Capture the cell that displays the provided text and extract its (x, y) central coordinate. 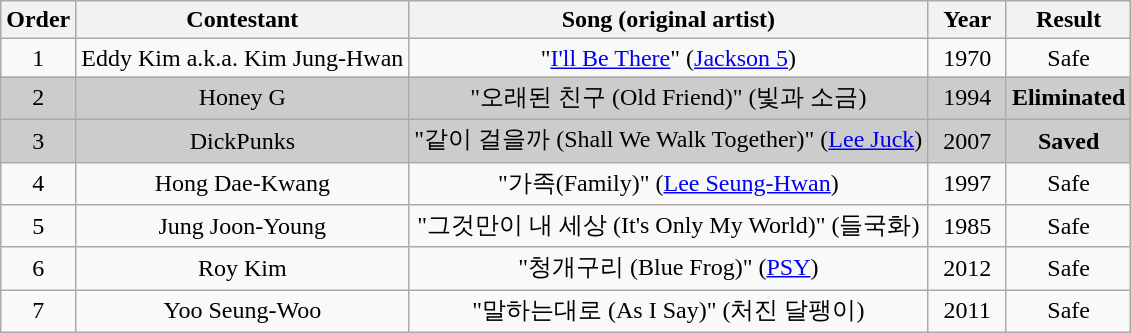
1 (38, 58)
"I'll Be There" (Jackson 5) (668, 58)
Year (968, 20)
Saved (1068, 140)
Eddy Kim a.k.a. Kim Jung-Hwan (242, 58)
"그것만이 내 세상 (It's Only My World)" (들국화) (668, 226)
"가족(Family)" (Lee Seung-Hwan) (668, 184)
Result (1068, 20)
1985 (968, 226)
"같이 걸을까 (Shall We Walk Together)" (Lee Juck) (668, 140)
5 (38, 226)
Yoo Seung-Woo (242, 312)
"청개구리 (Blue Frog)" (PSY) (668, 268)
1997 (968, 184)
DickPunks (242, 140)
6 (38, 268)
Eliminated (1068, 98)
Jung Joon-Young (242, 226)
"오래된 친구 (Old Friend)" (빛과 소금) (668, 98)
2011 (968, 312)
Contestant (242, 20)
Order (38, 20)
2 (38, 98)
Roy Kim (242, 268)
3 (38, 140)
Hong Dae-Kwang (242, 184)
1994 (968, 98)
2007 (968, 140)
4 (38, 184)
7 (38, 312)
1970 (968, 58)
2012 (968, 268)
"말하는대로 (As I Say)" (처진 달팽이) (668, 312)
Honey G (242, 98)
Song (original artist) (668, 20)
